For the text-containing cell, return its midpoint in (X, Y) coordinate format. 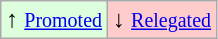
↓ Relegated (162, 20)
↑ Promoted (54, 20)
